Return [X, Y] of the center of cell containing provided text 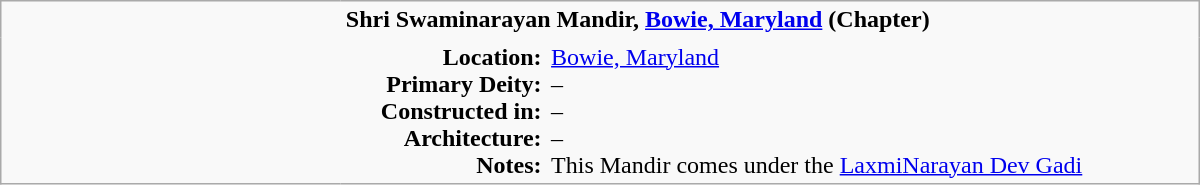
Shri Swaminarayan Mandir, Bowie, Maryland (Chapter) [770, 20]
Location:Primary Deity:Constructed in:Architecture:Notes: [444, 110]
Bowie, Maryland – – – This Mandir comes under the LaxmiNarayan Dev Gadi [872, 110]
